Capture the cell that displays the provided text and extract its (X, Y) central coordinate. 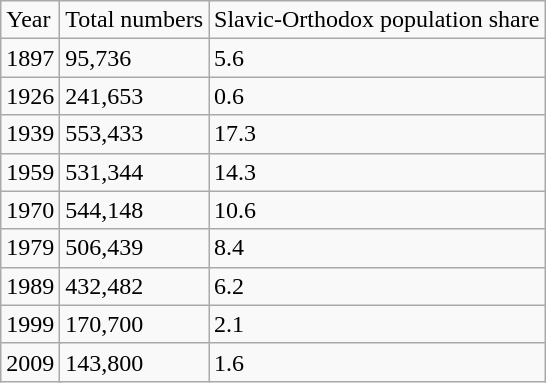
506,439 (134, 248)
1897 (30, 58)
17.3 (376, 134)
1926 (30, 96)
1959 (30, 172)
6.2 (376, 286)
95,736 (134, 58)
8.4 (376, 248)
531,344 (134, 172)
0.6 (376, 96)
10.6 (376, 210)
1970 (30, 210)
14.3 (376, 172)
241,653 (134, 96)
2009 (30, 362)
544,148 (134, 210)
553,433 (134, 134)
2.1 (376, 324)
1979 (30, 248)
Total numbers (134, 20)
1939 (30, 134)
5.6 (376, 58)
1989 (30, 286)
Year (30, 20)
1.6 (376, 362)
432,482 (134, 286)
Slavic-Orthodox population share (376, 20)
1999 (30, 324)
143,800 (134, 362)
170,700 (134, 324)
